Find where the given text appears and provide that cell's center as [x, y] coordinate. 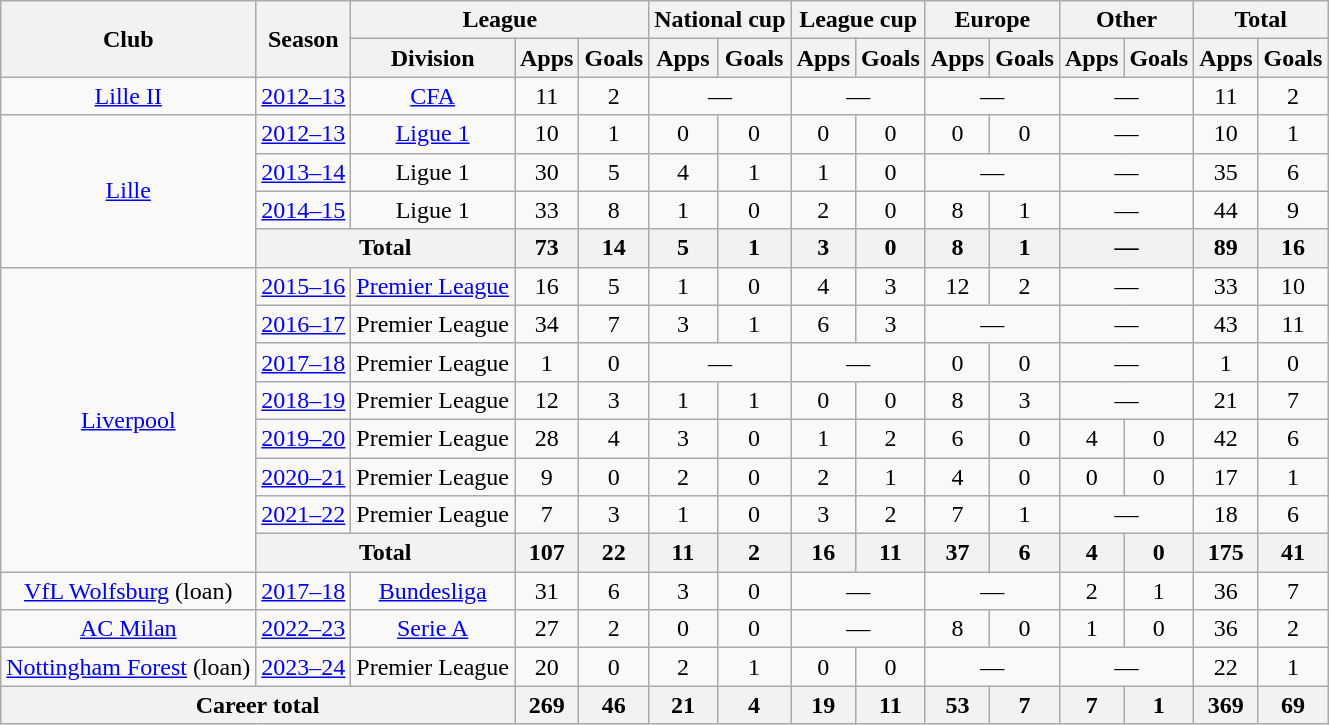
69 [1293, 705]
Career total [258, 705]
31 [546, 591]
2014–15 [304, 210]
27 [546, 629]
Lille [128, 191]
VfL Wolfsburg (loan) [128, 591]
14 [614, 248]
2021–22 [304, 515]
Lille II [128, 96]
Serie A [433, 629]
53 [957, 705]
269 [546, 705]
17 [1226, 477]
46 [614, 705]
34 [546, 324]
175 [1226, 553]
Bundesliga [433, 591]
2022–23 [304, 629]
107 [546, 553]
41 [1293, 553]
18 [1226, 515]
Other [1126, 20]
73 [546, 248]
2016–17 [304, 324]
89 [1226, 248]
League cup [858, 20]
Division [433, 58]
Club [128, 39]
2019–20 [304, 438]
43 [1226, 324]
2023–24 [304, 667]
2020–21 [304, 477]
2013–14 [304, 172]
2015–16 [304, 286]
28 [546, 438]
Nottingham Forest (loan) [128, 667]
37 [957, 553]
National cup [720, 20]
20 [546, 667]
19 [823, 705]
35 [1226, 172]
AC Milan [128, 629]
CFA [433, 96]
2018–19 [304, 400]
Liverpool [128, 419]
44 [1226, 210]
Season [304, 39]
369 [1226, 705]
League [500, 20]
30 [546, 172]
42 [1226, 438]
Europe [992, 20]
